Provide the (x, y) coordinate of the cell's center where the given text is located.  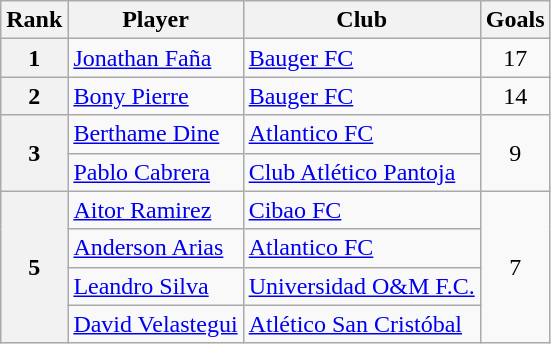
17 (515, 58)
Aitor Ramirez (156, 210)
David Velastegui (156, 324)
Club Atlético Pantoja (362, 172)
1 (34, 58)
Club (362, 20)
9 (515, 153)
Goals (515, 20)
Atlético San Cristóbal (362, 324)
Anderson Arias (156, 248)
3 (34, 153)
2 (34, 96)
Berthame Dine (156, 134)
Bony Pierre (156, 96)
Jonathan Faña (156, 58)
7 (515, 267)
5 (34, 267)
14 (515, 96)
Cibao FC (362, 210)
Leandro Silva (156, 286)
Rank (34, 20)
Universidad O&M F.C. (362, 286)
Player (156, 20)
Pablo Cabrera (156, 172)
